Return [x, y] of the center of cell containing provided text 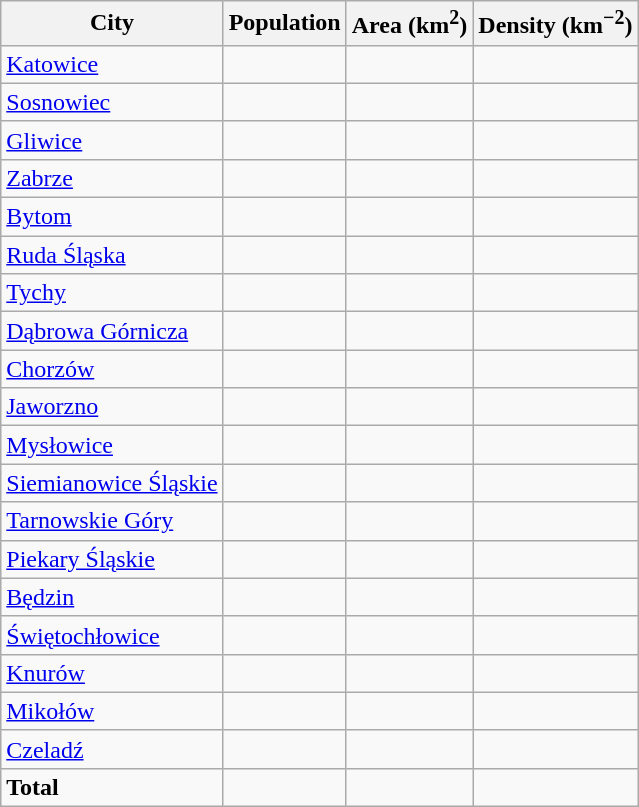
Siemianowice Śląskie [112, 483]
Bytom [112, 217]
Tychy [112, 293]
Będzin [112, 597]
Tarnowskie Góry [112, 521]
Zabrze [112, 178]
Czeladź [112, 749]
Sosnowiec [112, 102]
Jaworzno [112, 407]
Total [112, 787]
City [112, 24]
Mysłowice [112, 445]
Ruda Śląska [112, 255]
Area (km2) [410, 24]
Piekary Śląskie [112, 559]
Knurów [112, 673]
Mikołów [112, 711]
Density (km−2) [556, 24]
Population [284, 24]
Świętochłowice [112, 635]
Chorzów [112, 369]
Dąbrowa Górnicza [112, 331]
Gliwice [112, 140]
Katowice [112, 64]
